Identify which cell holds the provided text, then report its [x, y] central coordinate. 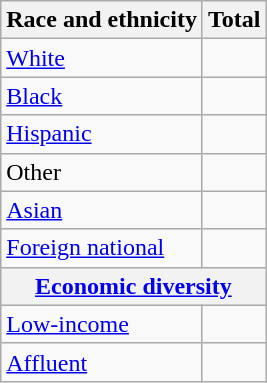
Race and ethnicity [102, 20]
Affluent [102, 362]
Hispanic [102, 134]
White [102, 58]
Total [234, 20]
Asian [102, 210]
Black [102, 96]
Economic diversity [134, 286]
Low-income [102, 324]
Other [102, 172]
Foreign national [102, 248]
